Determine the (X, Y) coordinate at the center of the cell enclosing the given text.  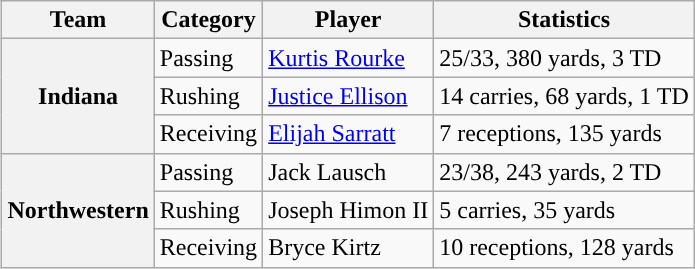
Northwestern (78, 210)
Statistics (564, 20)
23/38, 243 yards, 2 TD (564, 172)
Jack Lausch (348, 172)
5 carries, 35 yards (564, 210)
7 receptions, 135 yards (564, 134)
Bryce Kirtz (348, 248)
Joseph Himon II (348, 210)
Category (208, 20)
Team (78, 20)
Justice Ellison (348, 96)
25/33, 380 yards, 3 TD (564, 58)
Kurtis Rourke (348, 58)
10 receptions, 128 yards (564, 248)
Player (348, 20)
Elijah Sarratt (348, 134)
Indiana (78, 96)
14 carries, 68 yards, 1 TD (564, 96)
